Locate the cell with the specified text and output its (x, y) center coordinate. 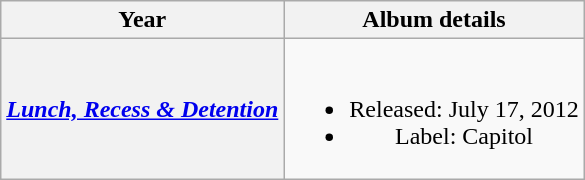
Released: July 17, 2012Label: Capitol (434, 109)
Lunch, Recess & Detention (142, 109)
Year (142, 20)
Album details (434, 20)
